From the cell containing the given text, extract its center point as (X, Y) coordinate. 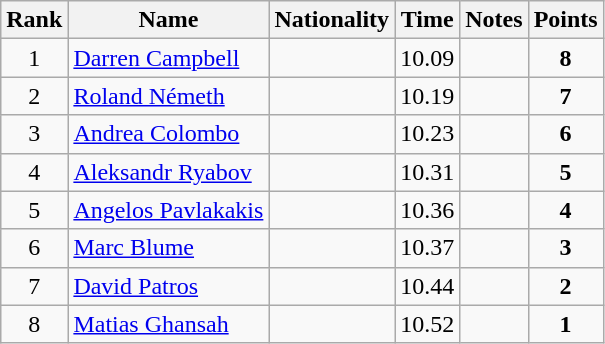
10.09 (428, 58)
10.23 (428, 134)
Andrea Colombo (168, 134)
Roland Németh (168, 96)
Points (566, 20)
Matias Ghansah (168, 324)
10.37 (428, 248)
Angelos Pavlakakis (168, 210)
10.44 (428, 286)
Rank (34, 20)
David Patros (168, 286)
Marc Blume (168, 248)
10.19 (428, 96)
10.31 (428, 172)
Notes (494, 20)
Darren Campbell (168, 58)
Time (428, 20)
Nationality (332, 20)
10.52 (428, 324)
Aleksandr Ryabov (168, 172)
10.36 (428, 210)
Name (168, 20)
